For the text-containing cell, return its midpoint in [x, y] coordinate format. 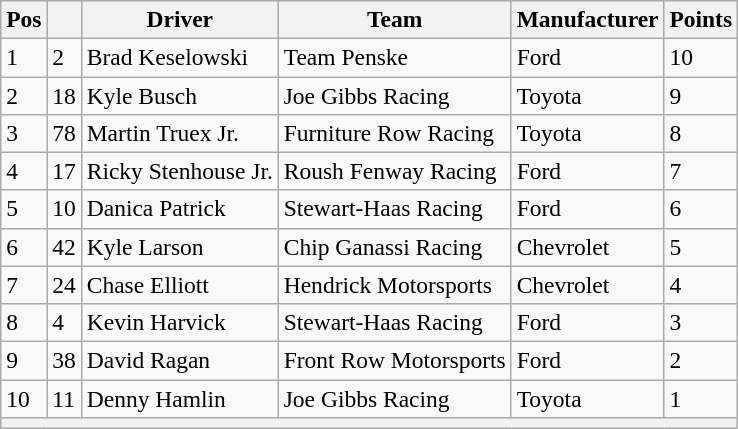
Danica Patrick [180, 209]
Team Penske [394, 57]
Denny Hamlin [180, 398]
18 [64, 95]
Chase Elliott [180, 285]
Driver [180, 19]
42 [64, 247]
Kyle Larson [180, 247]
Roush Fenway Racing [394, 171]
Points [701, 19]
Ricky Stenhouse Jr. [180, 171]
24 [64, 285]
Manufacturer [588, 19]
Team [394, 19]
Chip Ganassi Racing [394, 247]
Hendrick Motorsports [394, 285]
Kevin Harvick [180, 322]
Martin Truex Jr. [180, 133]
David Ragan [180, 360]
Brad Keselowski [180, 57]
38 [64, 360]
Front Row Motorsports [394, 360]
78 [64, 133]
Pos [24, 19]
17 [64, 171]
Furniture Row Racing [394, 133]
Kyle Busch [180, 95]
11 [64, 398]
